Locate the cell with the specified text and output its (x, y) center coordinate. 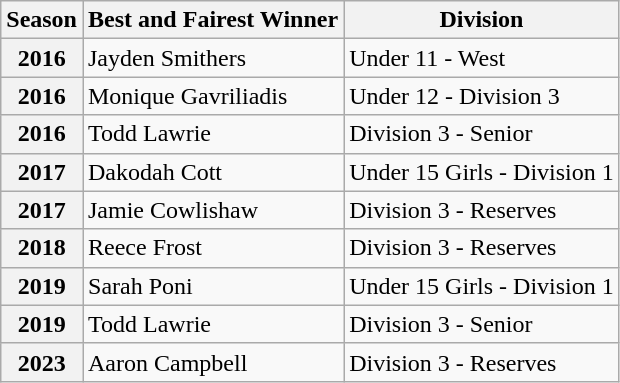
Reece Frost (212, 248)
Division (482, 20)
Under 12 - Division 3 (482, 96)
Under 11 - West (482, 58)
Dakodah Cott (212, 172)
2018 (42, 248)
Jayden Smithers (212, 58)
Monique Gavriliadis (212, 96)
Aaron Campbell (212, 362)
Sarah Poni (212, 286)
2023 (42, 362)
Jamie Cowlishaw (212, 210)
Season (42, 20)
Best and Fairest Winner (212, 20)
